Capture the cell that displays the provided text and extract its (x, y) central coordinate. 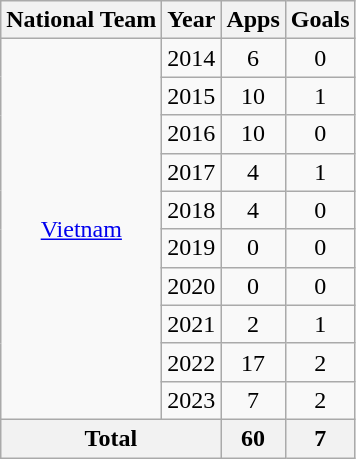
2016 (192, 134)
Vietnam (82, 230)
17 (253, 362)
Goals (320, 20)
Apps (253, 20)
Year (192, 20)
National Team (82, 20)
2015 (192, 96)
2018 (192, 210)
2020 (192, 286)
2023 (192, 400)
60 (253, 438)
2021 (192, 324)
2017 (192, 172)
6 (253, 58)
Total (111, 438)
2019 (192, 248)
2014 (192, 58)
2022 (192, 362)
